Identify which cell holds the provided text, then report its [X, Y] central coordinate. 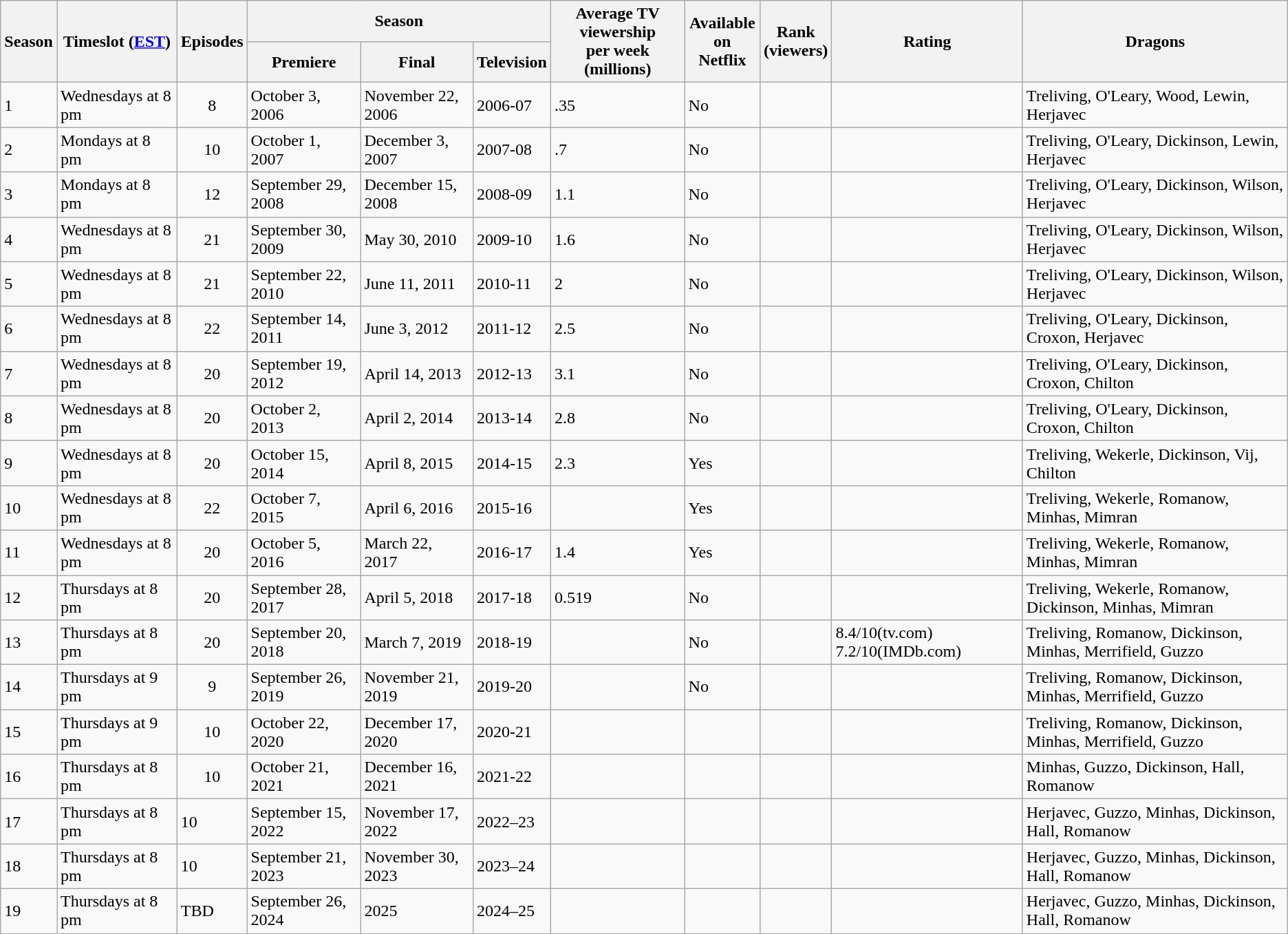
2015-16 [512, 508]
Episodes [212, 41]
September 30, 2009 [304, 240]
March 22, 2017 [417, 552]
Treliving, Wekerle, Romanow, Dickinson, Minhas, Mimran [1155, 597]
November 22, 2006 [417, 105]
November 30, 2023 [417, 866]
2014-15 [512, 463]
December 3, 2007 [417, 150]
1.1 [618, 194]
Timeslot (EST) [117, 41]
2018-19 [512, 643]
December 17, 2020 [417, 732]
1.4 [618, 552]
Treliving, O'Leary, Wood, Lewin, Herjavec [1155, 105]
April 5, 2018 [417, 597]
September 15, 2022 [304, 822]
Availableon Netflix [722, 41]
17 [29, 822]
June 11, 2011 [417, 284]
September 26, 2024 [304, 911]
Final [417, 62]
April 6, 2016 [417, 508]
Treliving, O'Leary, Dickinson, Lewin, Herjavec [1155, 150]
2009-10 [512, 240]
September 19, 2012 [304, 373]
2006-07 [512, 105]
June 3, 2012 [417, 329]
Premiere [304, 62]
October 1, 2007 [304, 150]
15 [29, 732]
5 [29, 284]
2.5 [618, 329]
2019-20 [512, 687]
May 30, 2010 [417, 240]
September 22, 2010 [304, 284]
2.8 [618, 418]
2023–24 [512, 866]
April 14, 2013 [417, 373]
December 16, 2021 [417, 776]
Treliving, Wekerle, Dickinson, Vij, Chilton [1155, 463]
2020-21 [512, 732]
3.1 [618, 373]
Dragons [1155, 41]
March 7, 2019 [417, 643]
.35 [618, 105]
Average TV viewershipper week (millions) [618, 41]
11 [29, 552]
October 3, 2006 [304, 105]
October 7, 2015 [304, 508]
2024–25 [512, 911]
18 [29, 866]
September 28, 2017 [304, 597]
14 [29, 687]
1 [29, 105]
November 21, 2019 [417, 687]
16 [29, 776]
October 2, 2013 [304, 418]
2025 [417, 911]
September 20, 2018 [304, 643]
October 15, 2014 [304, 463]
Television [512, 62]
2007-08 [512, 150]
2021-22 [512, 776]
October 22, 2020 [304, 732]
April 8, 2015 [417, 463]
Rank(viewers) [796, 41]
Treliving, O'Leary, Dickinson, Croxon, Herjavec [1155, 329]
4 [29, 240]
2022–23 [512, 822]
3 [29, 194]
1.6 [618, 240]
October 21, 2021 [304, 776]
September 14, 2011 [304, 329]
7 [29, 373]
2016-17 [512, 552]
TBD [212, 911]
December 15, 2008 [417, 194]
October 5, 2016 [304, 552]
September 29, 2008 [304, 194]
September 26, 2019 [304, 687]
2017-18 [512, 597]
Minhas, Guzzo, Dickinson, Hall, Romanow [1155, 776]
September 21, 2023 [304, 866]
2011-12 [512, 329]
.7 [618, 150]
13 [29, 643]
2012-13 [512, 373]
8.4/10(tv.com) 7.2/10(IMDb.com) [927, 643]
2008-09 [512, 194]
2013-14 [512, 418]
19 [29, 911]
2.3 [618, 463]
November 17, 2022 [417, 822]
April 2, 2014 [417, 418]
0.519 [618, 597]
2010-11 [512, 284]
Rating [927, 41]
6 [29, 329]
